Determine the [x, y] coordinate at the center of the cell enclosing the given text.  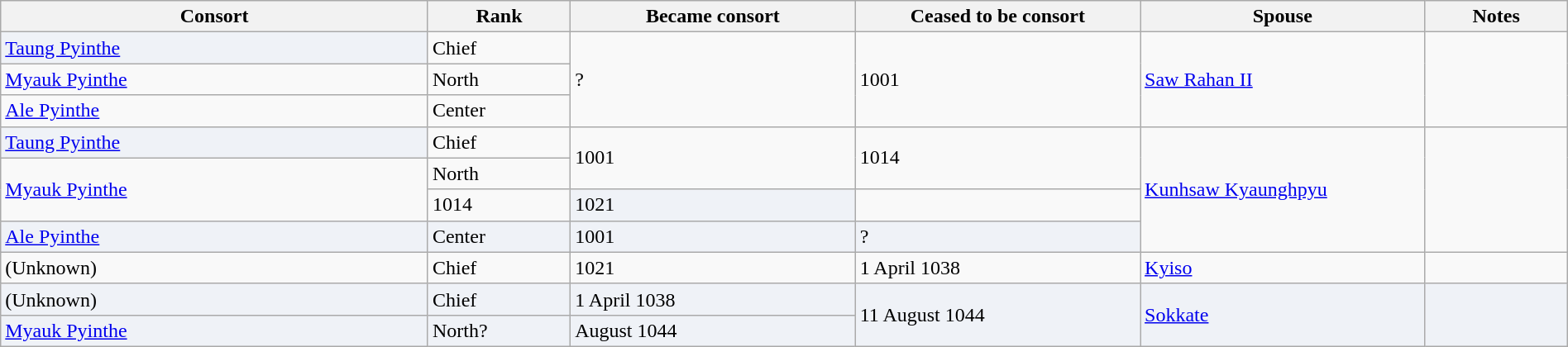
Ceased to be consort [997, 17]
11 August 1044 [997, 315]
Spouse [1283, 17]
Became consort [713, 17]
Sokkate [1283, 315]
Kyiso [1283, 268]
Consort [215, 17]
Rank [499, 17]
Saw Rahan II [1283, 79]
Kunhsaw Kyaunghpyu [1283, 189]
August 1044 [713, 330]
Notes [1496, 17]
North? [499, 330]
